Locate the cell with the specified text and output its (X, Y) center coordinate. 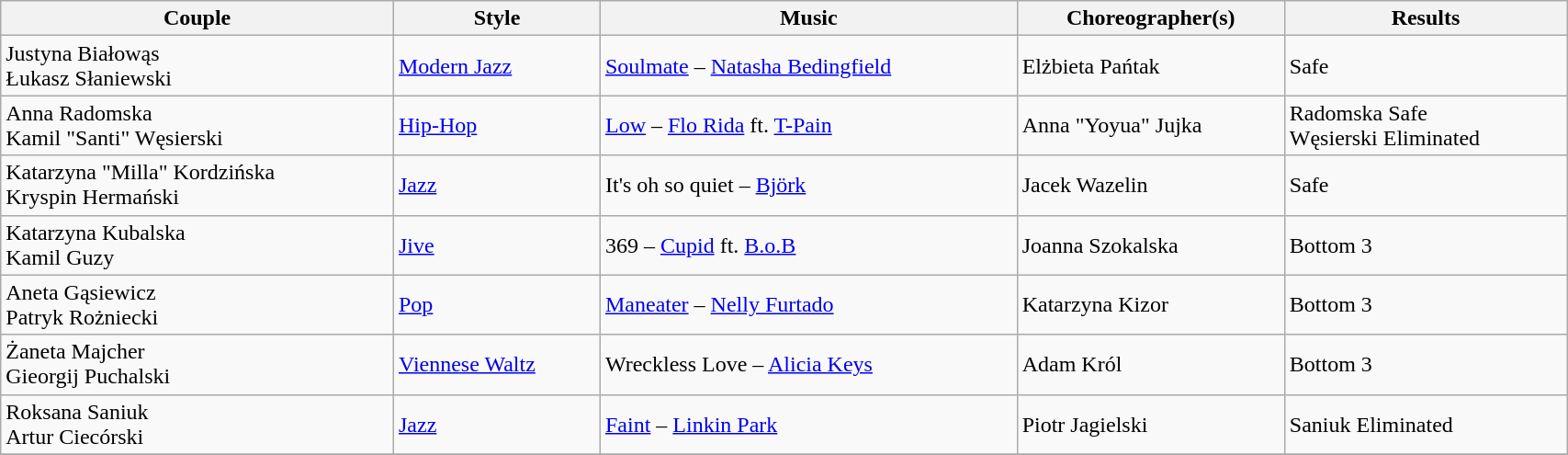
Pop (496, 305)
Katarzyna KubalskaKamil Guzy (197, 245)
Joanna Szokalska (1150, 245)
Couple (197, 18)
Results (1426, 18)
Katarzyna "Milla" KordzińskaKryspin Hermański (197, 186)
Style (496, 18)
Roksana SaniukArtur Ciecórski (197, 425)
Choreographer(s) (1150, 18)
Maneater – Nelly Furtado (808, 305)
Anna "Yoyua" Jujka (1150, 125)
Music (808, 18)
Low – Flo Rida ft. T-Pain (808, 125)
Faint – Linkin Park (808, 425)
Jacek Wazelin (1150, 186)
369 – Cupid ft. B.o.B (808, 245)
Żaneta MajcherGieorgij Puchalski (197, 364)
Anna RadomskaKamil "Santi" Węsierski (197, 125)
Justyna BiałowąsŁukasz Słaniewski (197, 66)
Piotr Jagielski (1150, 425)
Adam Król (1150, 364)
Modern Jazz (496, 66)
Saniuk Eliminated (1426, 425)
Wreckless Love – Alicia Keys (808, 364)
Hip-Hop (496, 125)
Katarzyna Kizor (1150, 305)
Viennese Waltz (496, 364)
Radomska SafeWęsierski Eliminated (1426, 125)
Elżbieta Pańtak (1150, 66)
Aneta GąsiewiczPatryk Rożniecki (197, 305)
Soulmate – Natasha Bedingfield (808, 66)
Jive (496, 245)
It's oh so quiet – Björk (808, 186)
